Provide the [x, y] coordinate of the cell's center where the given text is located.  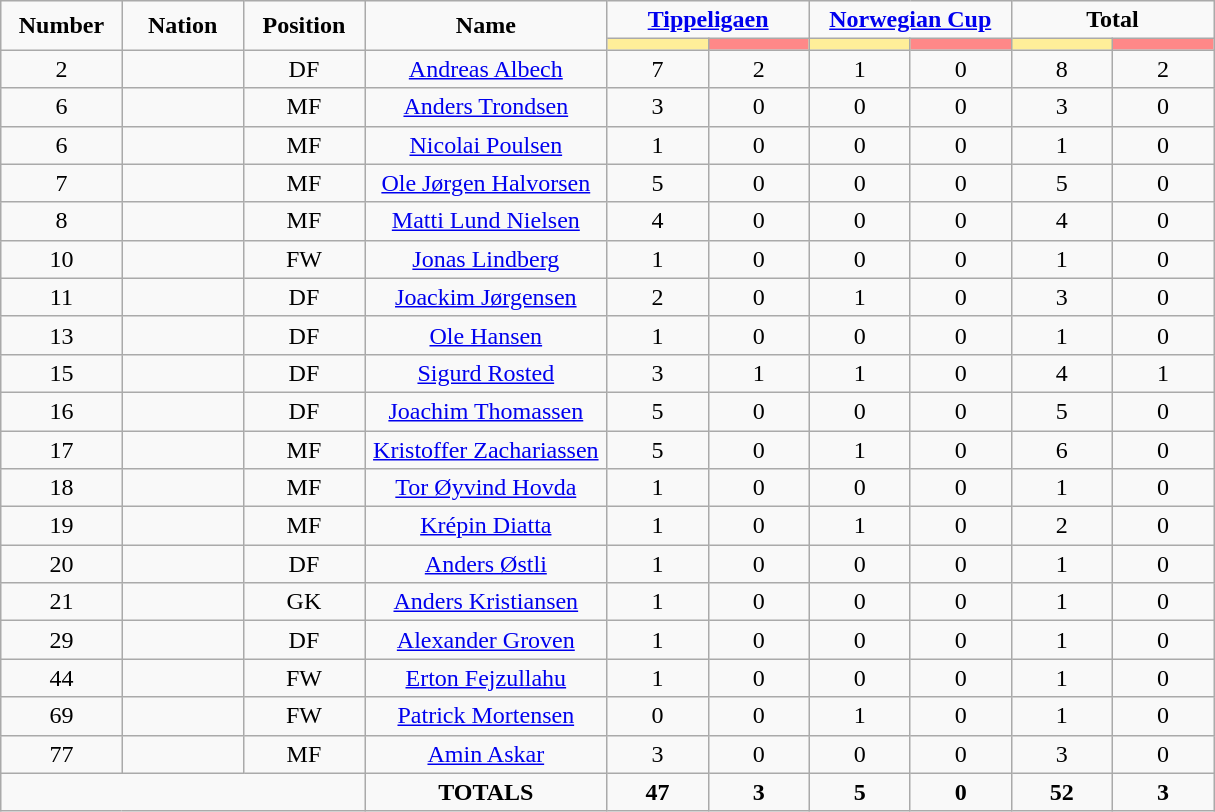
13 [62, 335]
Position [304, 26]
21 [62, 602]
Anders Kristiansen [486, 602]
Total [1112, 20]
Erton Fejzullahu [486, 678]
44 [62, 678]
20 [62, 564]
Kristoffer Zachariassen [486, 449]
Tor Øyvind Hovda [486, 488]
11 [62, 297]
Joackim Jørgensen [486, 297]
Krépin Diatta [486, 526]
GK [304, 602]
Number [62, 26]
Anders Østli [486, 564]
Norwegian Cup [910, 20]
10 [62, 259]
Patrick Mortensen [486, 716]
17 [62, 449]
Jonas Lindberg [486, 259]
29 [62, 640]
Alexander Groven [486, 640]
Name [486, 26]
Andreas Albech [486, 69]
Anders Trondsen [486, 107]
Nicolai Poulsen [486, 145]
Tippeligaen [708, 20]
Sigurd Rosted [486, 373]
19 [62, 526]
18 [62, 488]
16 [62, 411]
Matti Lund Nielsen [486, 221]
Ole Jørgen Halvorsen [486, 183]
Amin Askar [486, 754]
15 [62, 373]
Joachim Thomassen [486, 411]
69 [62, 716]
TOTALS [486, 792]
52 [1062, 792]
Ole Hansen [486, 335]
Nation [182, 26]
77 [62, 754]
47 [658, 792]
